Identify which cell holds the provided text, then report its (x, y) central coordinate. 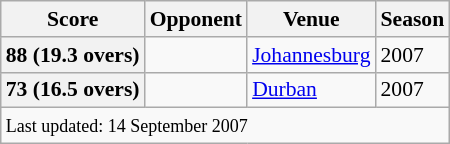
Last updated: 14 September 2007 (225, 126)
Johannesburg (311, 55)
Durban (311, 90)
Venue (311, 19)
Season (413, 19)
Score (73, 19)
Opponent (196, 19)
73 (16.5 overs) (73, 90)
88 (19.3 overs) (73, 55)
